For the text-containing cell, return its midpoint in [x, y] coordinate format. 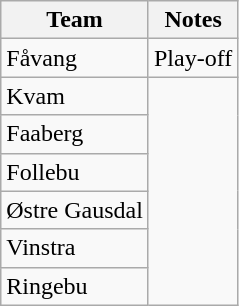
Team [75, 20]
Notes [192, 20]
Østre Gausdal [75, 210]
Fåvang [75, 58]
Kvam [75, 96]
Play-off [192, 58]
Follebu [75, 172]
Ringebu [75, 286]
Vinstra [75, 248]
Faaberg [75, 134]
